Return (X, Y) of the center of cell containing provided text 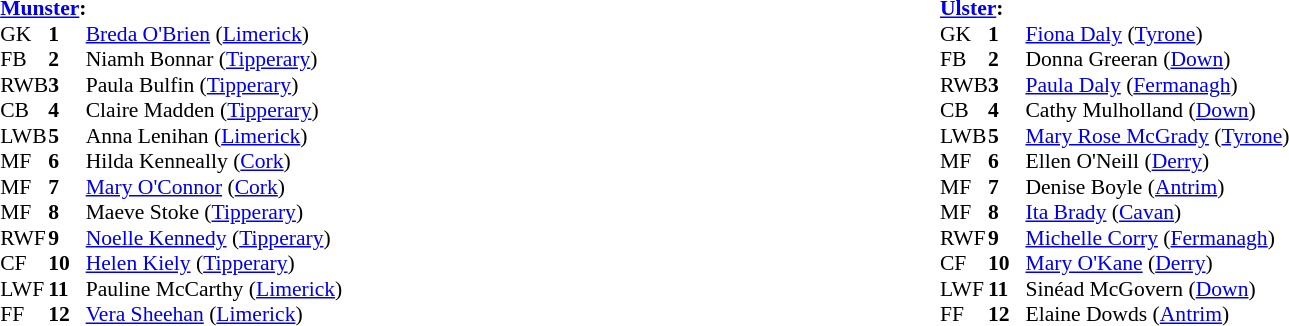
Paula Daly (Fermanagh) (1157, 85)
Claire Madden (Tipperary) (214, 111)
Mary O'Kane (Derry) (1157, 263)
Noelle Kennedy (Tipperary) (214, 238)
Anna Lenihan (Limerick) (214, 136)
Fiona Daly (Tyrone) (1157, 34)
Michelle Corry (Fermanagh) (1157, 238)
Niamh Bonnar (Tipperary) (214, 59)
Cathy Mulholland (Down) (1157, 111)
Paula Bulfin (Tipperary) (214, 85)
Pauline McCarthy (Limerick) (214, 289)
Mary O'Connor (Cork) (214, 187)
Mary Rose McGrady (Tyrone) (1157, 136)
Ita Brady (Cavan) (1157, 213)
Helen Kiely (Tipperary) (214, 263)
Breda O'Brien (Limerick) (214, 34)
Maeve Stoke (Tipperary) (214, 213)
Ellen O'Neill (Derry) (1157, 161)
Donna Greeran (Down) (1157, 59)
Sinéad McGovern (Down) (1157, 289)
Denise Boyle (Antrim) (1157, 187)
Hilda Kenneally (Cork) (214, 161)
